Locate the cell with the specified text and output its [X, Y] center coordinate. 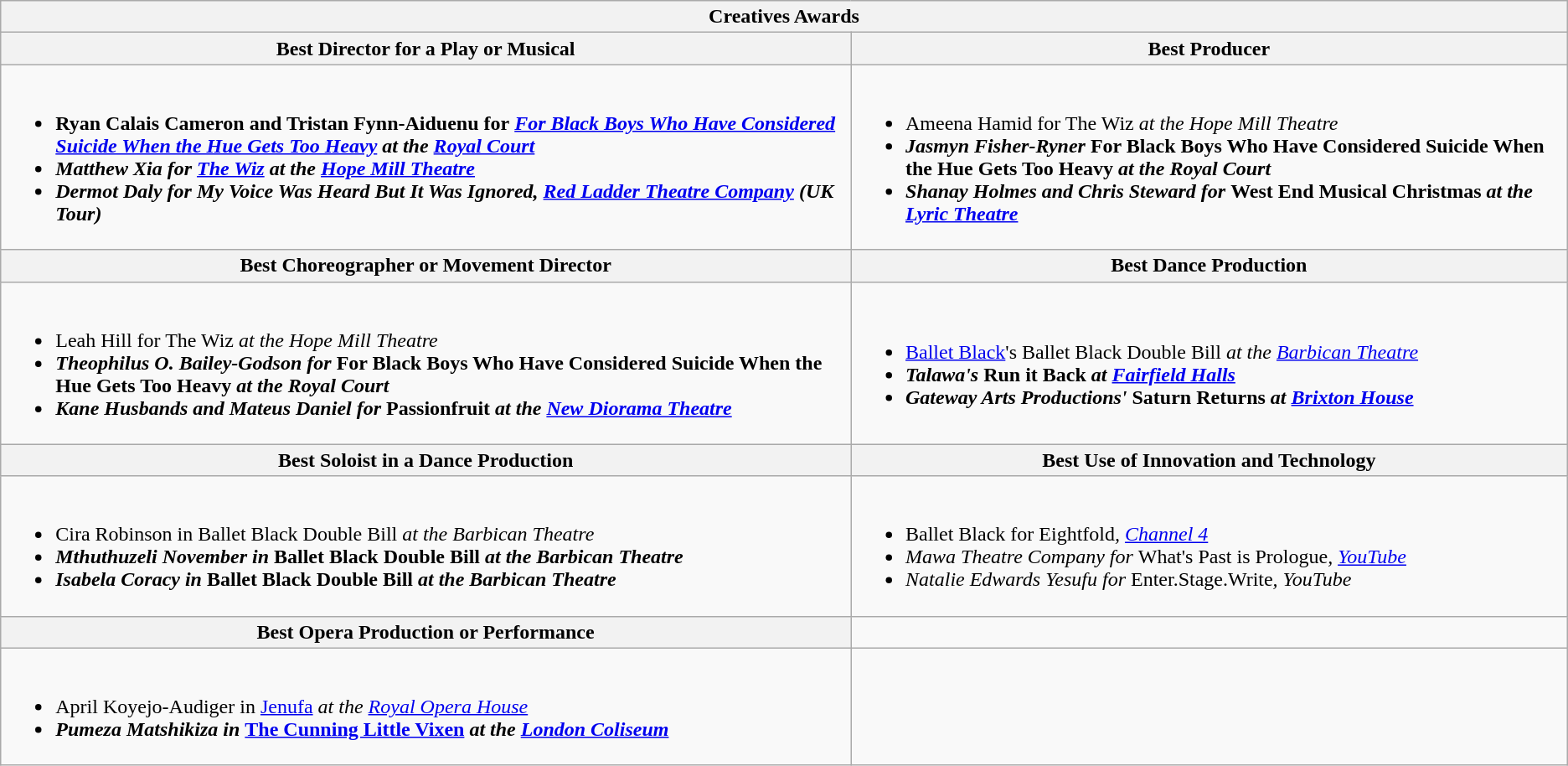
Best Opera Production or Performance [426, 632]
Best Use of Innovation and Technology [1210, 460]
Best Dance Production [1210, 266]
April Koyejo-Audiger in Jenufa at the Royal Opera HousePumeza Matshikiza in The Cunning Little Vixen at the London Coliseum [426, 706]
Creatives Awards [784, 17]
Best Choreographer or Movement Director [426, 266]
Best Soloist in a Dance Production [426, 460]
Best Director for a Play or Musical [426, 49]
Ballet Black for Eightfold, Channel 4Mawa Theatre Company for What's Past is Prologue, YouTubeNatalie Edwards Yesufu for Enter.Stage.Write, YouTube [1210, 546]
Best Producer [1210, 49]
